Return (x, y) of the center of cell containing provided text 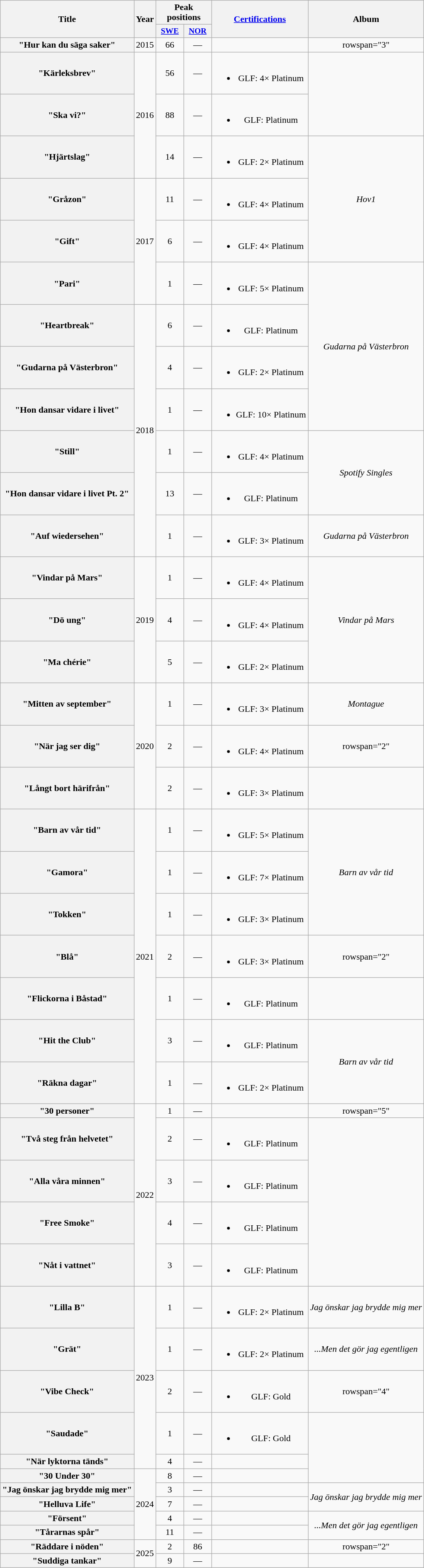
"30 personer" (67, 1111)
"Hit the Club" (67, 1040)
"Tårarnas spår" (67, 1532)
"Nåt i vattnet" (67, 1265)
"Still" (67, 452)
"Hon dansar vidare i livet Pt. 2" (67, 493)
"Tokken" (67, 915)
56 (170, 73)
"Hjärtslag" (67, 157)
"Ma chérie" (67, 662)
"Suddiga tankar" (67, 1561)
Spotify Singles (366, 473)
88 (170, 115)
Montague (366, 704)
Vindar på Mars (366, 620)
"30 Under 30" (67, 1476)
GLF: 10× Platinum (260, 409)
"Heartbreak" (67, 325)
2022 (145, 1195)
rowspan="4" (366, 1391)
"Gift" (67, 241)
2015 (145, 45)
GLF: 7× Platinum (260, 872)
"Två steg från helvetet" (67, 1139)
"Gudarna på Västerbron" (67, 368)
"Gråzon" (67, 199)
rowspan="5" (366, 1111)
Title (67, 19)
Album (366, 19)
NOR (198, 31)
SWE (170, 31)
"Mitten av september" (67, 704)
"Hon dansar vidare i livet" (67, 409)
"Försent" (67, 1518)
"Flickorna i Båstad" (67, 999)
7 (170, 1504)
2019 (145, 620)
2017 (145, 241)
86 (198, 1546)
"Grät" (67, 1349)
5 (170, 662)
"Alla våra minnen" (67, 1181)
2024 (145, 1504)
"Kärleksbrev" (67, 73)
"Gamora" (67, 872)
Hov1 (366, 199)
"När lyktorna tänds" (67, 1462)
rowspan="3" (366, 45)
"Ska vi?" (67, 115)
2023 (145, 1377)
"Räddare i nöden" (67, 1546)
"Lilla B" (67, 1307)
9 (170, 1561)
"Pari" (67, 284)
2018 (145, 431)
"Vindar på Mars" (67, 577)
Certifications (260, 19)
"Hur kan du säga saker" (67, 45)
"Dö ung" (67, 620)
2025 (145, 1553)
"Free Smoke" (67, 1223)
13 (170, 493)
"Långt bort härifrån" (67, 788)
2016 (145, 115)
"Helluva Life" (67, 1504)
"Barn av vår tid" (67, 831)
"Auf wiedersehen" (67, 536)
"Blå" (67, 956)
Year (145, 19)
"Vibe Check" (67, 1391)
8 (170, 1476)
66 (170, 45)
Peak positions (184, 13)
2020 (145, 746)
"Saudade" (67, 1433)
"När jag ser dig" (67, 746)
14 (170, 157)
"Jag önskar jag brydde mig mer" (67, 1490)
2021 (145, 956)
"Räkna dagar" (67, 1083)
